Extract the (x, y) coordinate from the center of the cell holding the provided text.  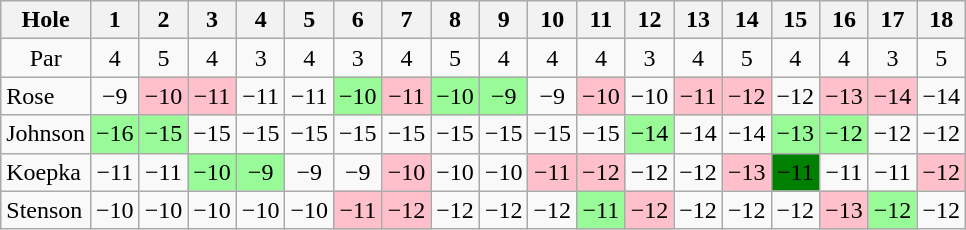
Hole (46, 20)
9 (504, 20)
8 (456, 20)
7 (406, 20)
13 (698, 20)
18 (942, 20)
17 (892, 20)
16 (844, 20)
2 (164, 20)
Johnson (46, 134)
12 (650, 20)
Koepka (46, 172)
−16 (114, 134)
6 (358, 20)
Rose (46, 96)
14 (746, 20)
15 (796, 20)
Stenson (46, 210)
10 (552, 20)
Par (46, 58)
11 (602, 20)
1 (114, 20)
